Extract the [x, y] coordinate from the center of the cell holding the provided text.  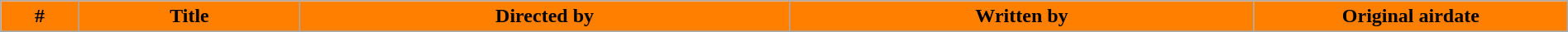
Written by [1022, 16]
# [40, 16]
Directed by [545, 16]
Title [189, 16]
Original airdate [1411, 16]
